Determine the [x, y] coordinate at the center of the cell enclosing the given text.  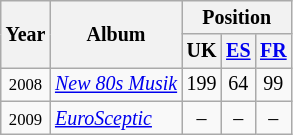
Album [116, 34]
ES [238, 52]
New 80s Musik [116, 84]
2009 [26, 118]
99 [273, 84]
UK [202, 52]
FR [273, 52]
64 [238, 84]
Position [237, 18]
199 [202, 84]
Year [26, 34]
2008 [26, 84]
EuroSceptic [116, 118]
